Find where the given text appears and provide that cell's center as [X, Y] coordinate. 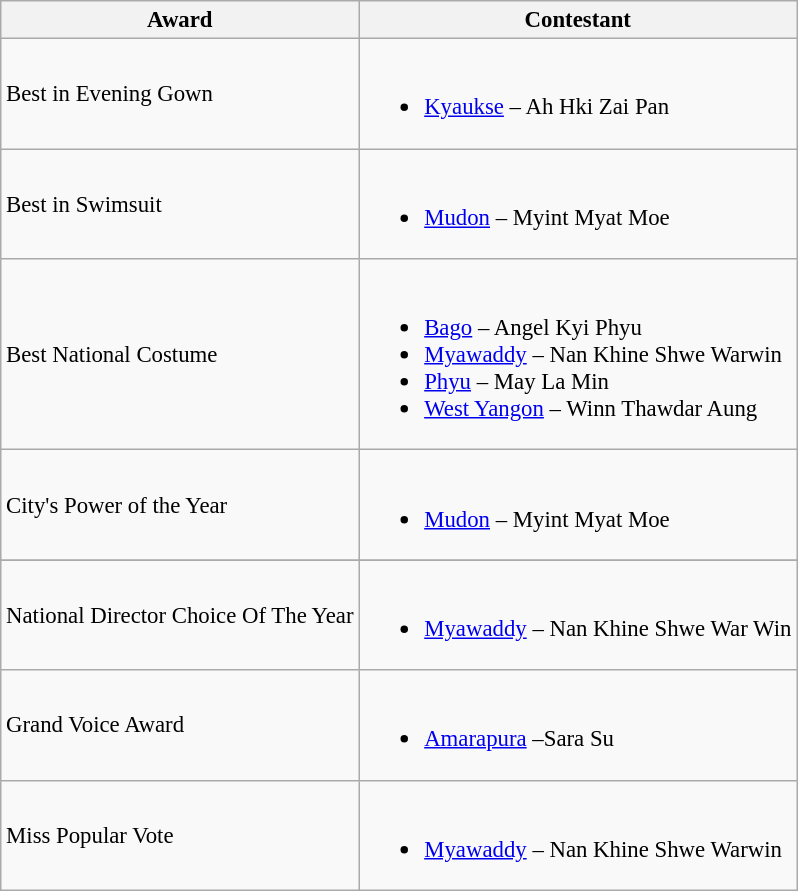
Best in Swimsuit [180, 204]
Best in Evening Gown [180, 94]
Miss Popular Vote [180, 835]
National Director Choice Of The Year [180, 615]
Myawaddy – Nan Khine Shwe Warwin [578, 835]
City's Power of the Year [180, 505]
Grand Voice Award [180, 725]
Amarapura –Sara Su [578, 725]
Award [180, 20]
Contestant [578, 20]
Bago – Angel Kyi PhyuMyawaddy – Nan Khine Shwe WarwinPhyu – May La MinWest Yangon – Winn Thawdar Aung [578, 354]
Best National Costume [180, 354]
Kyaukse – Ah Hki Zai Pan [578, 94]
Myawaddy – Nan Khine Shwe War Win [578, 615]
